Find where the given text appears and provide that cell's center as (X, Y) coordinate. 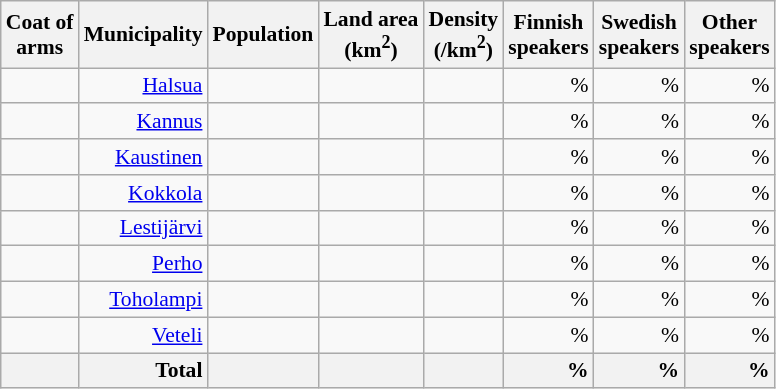
Finnishspeakers (548, 34)
Swedishspeakers (639, 34)
Otherspeakers (729, 34)
Toholampi (144, 300)
Coat ofarms (40, 34)
Density(/km2) (463, 34)
Total (144, 371)
Municipality (144, 34)
Lestijärvi (144, 228)
Population (262, 34)
Kaustinen (144, 157)
Halsua (144, 86)
Veteli (144, 335)
Kokkola (144, 193)
Land area(km2) (370, 34)
Kannus (144, 122)
Perho (144, 264)
